Output the (x, y) coordinate of the center of the cell containing the given text.  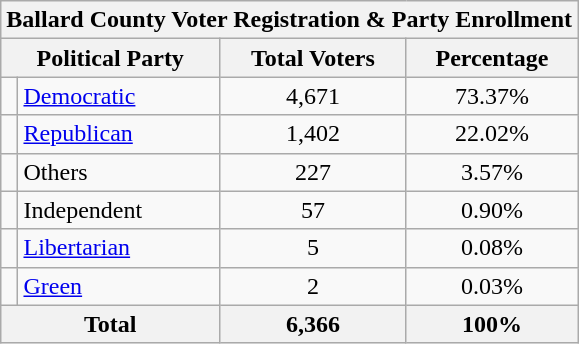
Others (119, 172)
Republican (119, 134)
4,671 (313, 96)
Democratic (119, 96)
0.03% (492, 286)
Total Voters (313, 58)
2 (313, 286)
3.57% (492, 172)
57 (313, 210)
22.02% (492, 134)
0.08% (492, 248)
5 (313, 248)
0.90% (492, 210)
Percentage (492, 58)
6,366 (313, 324)
Green (119, 286)
Total (110, 324)
100% (492, 324)
Political Party (110, 58)
Independent (119, 210)
227 (313, 172)
Libertarian (119, 248)
73.37% (492, 96)
Ballard County Voter Registration & Party Enrollment (290, 20)
1,402 (313, 134)
